Extract the (x, y) coordinate from the center of the cell holding the provided text.  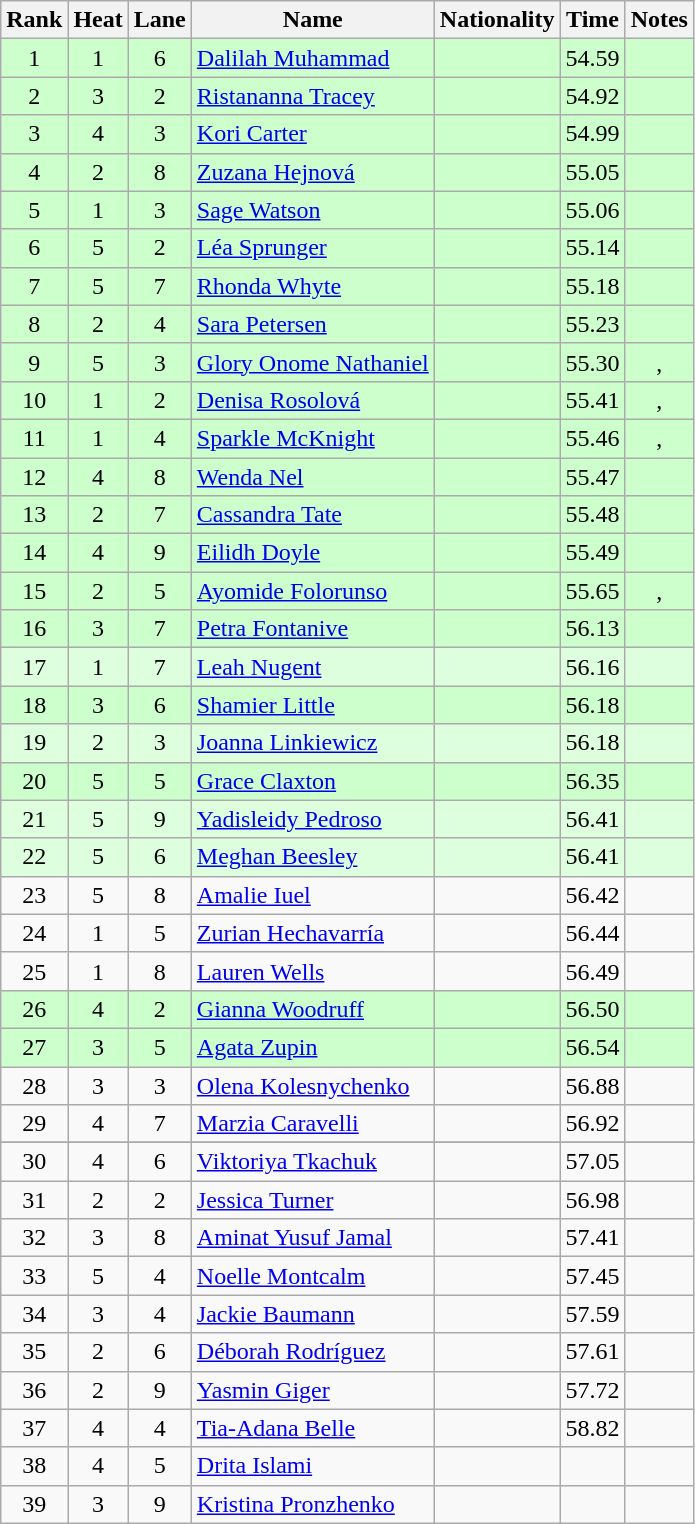
Ristananna Tracey (312, 96)
Nationality (497, 20)
57.72 (592, 1390)
Lane (160, 20)
28 (34, 1085)
Yasmin Giger (312, 1390)
34 (34, 1314)
Sage Watson (312, 210)
54.92 (592, 96)
54.99 (592, 134)
27 (34, 1047)
Marzia Caravelli (312, 1124)
56.54 (592, 1047)
57.61 (592, 1352)
Lauren Wells (312, 971)
17 (34, 667)
29 (34, 1124)
58.82 (592, 1428)
12 (34, 477)
56.13 (592, 629)
54.59 (592, 58)
55.65 (592, 591)
Cassandra Tate (312, 515)
Denisa Rosolová (312, 400)
57.59 (592, 1314)
Joanna Linkiewicz (312, 743)
55.41 (592, 400)
23 (34, 895)
Eilidh Doyle (312, 553)
18 (34, 705)
56.92 (592, 1124)
Dalilah Muhammad (312, 58)
Shamier Little (312, 705)
16 (34, 629)
Notes (659, 20)
Ayomide Folorunso (312, 591)
Glory Onome Nathaniel (312, 362)
Viktoriya Tkachuk (312, 1162)
31 (34, 1200)
Rank (34, 20)
56.35 (592, 781)
Kristina Pronzhenko (312, 1504)
Name (312, 20)
Gianna Woodruff (312, 1009)
57.41 (592, 1238)
55.48 (592, 515)
57.05 (592, 1162)
Sara Petersen (312, 324)
Wenda Nel (312, 477)
Rhonda Whyte (312, 286)
22 (34, 857)
36 (34, 1390)
55.30 (592, 362)
24 (34, 933)
38 (34, 1466)
13 (34, 515)
Kori Carter (312, 134)
11 (34, 438)
19 (34, 743)
56.16 (592, 667)
Déborah Rodríguez (312, 1352)
Grace Claxton (312, 781)
Olena Kolesnychenko (312, 1085)
Tia-Adana Belle (312, 1428)
Zurian Hechavarría (312, 933)
55.47 (592, 477)
26 (34, 1009)
32 (34, 1238)
25 (34, 971)
56.49 (592, 971)
37 (34, 1428)
Noelle Montcalm (312, 1276)
56.44 (592, 933)
20 (34, 781)
56.98 (592, 1200)
56.50 (592, 1009)
Drita Islami (312, 1466)
Meghan Beesley (312, 857)
55.49 (592, 553)
Heat (98, 20)
21 (34, 819)
Yadisleidy Pedroso (312, 819)
Amalie Iuel (312, 895)
56.88 (592, 1085)
Agata Zupin (312, 1047)
15 (34, 591)
Time (592, 20)
14 (34, 553)
55.06 (592, 210)
55.05 (592, 172)
56.42 (592, 895)
55.14 (592, 248)
Jessica Turner (312, 1200)
Aminat Yusuf Jamal (312, 1238)
Jackie Baumann (312, 1314)
Léa Sprunger (312, 248)
Zuzana Hejnová (312, 172)
55.23 (592, 324)
55.46 (592, 438)
Leah Nugent (312, 667)
39 (34, 1504)
57.45 (592, 1276)
30 (34, 1162)
35 (34, 1352)
33 (34, 1276)
10 (34, 400)
Petra Fontanive (312, 629)
Sparkle McKnight (312, 438)
55.18 (592, 286)
